Capture the cell that displays the provided text and extract its [x, y] central coordinate. 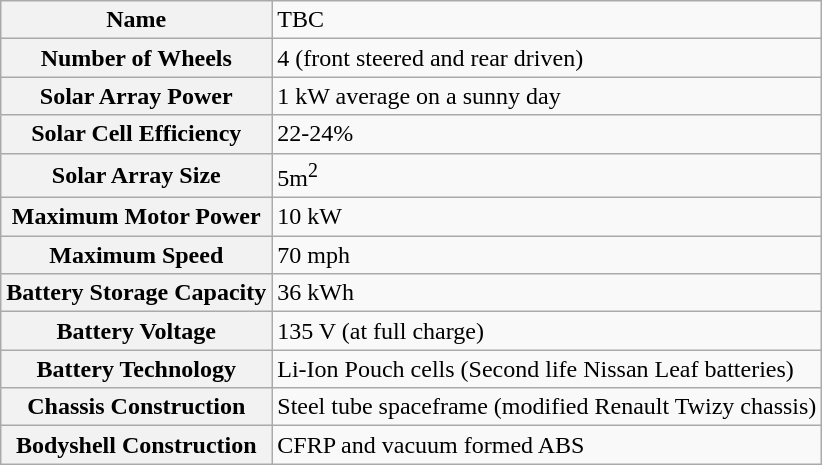
Number of Wheels [136, 58]
TBC [547, 20]
Name [136, 20]
Battery Storage Capacity [136, 293]
5m2 [547, 176]
70 mph [547, 255]
Solar Array Size [136, 176]
Chassis Construction [136, 407]
Maximum Speed [136, 255]
Maximum Motor Power [136, 217]
10 kW [547, 217]
36 kWh [547, 293]
Solar Cell Efficiency [136, 134]
Solar Array Power [136, 96]
Li-Ion Pouch cells (Second life Nissan Leaf batteries) [547, 369]
22-24% [547, 134]
1 kW average on a sunny day [547, 96]
135 V (at full charge) [547, 331]
Battery Voltage [136, 331]
Battery Technology [136, 369]
4 (front steered and rear driven) [547, 58]
Steel tube spaceframe (modified Renault Twizy chassis) [547, 407]
Bodyshell Construction [136, 445]
CFRP and vacuum formed ABS [547, 445]
